Extract the (X, Y) coordinate from the center of the cell holding the provided text.  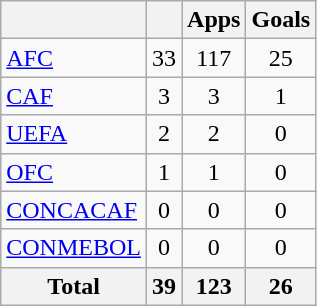
26 (281, 286)
Apps (214, 20)
OFC (74, 172)
25 (281, 58)
123 (214, 286)
CAF (74, 96)
CONMEBOL (74, 248)
117 (214, 58)
UEFA (74, 134)
Total (74, 286)
33 (164, 58)
39 (164, 286)
AFC (74, 58)
Goals (281, 20)
CONCACAF (74, 210)
